Search for the cell housing the specified text and yield its [x, y] center coordinate. 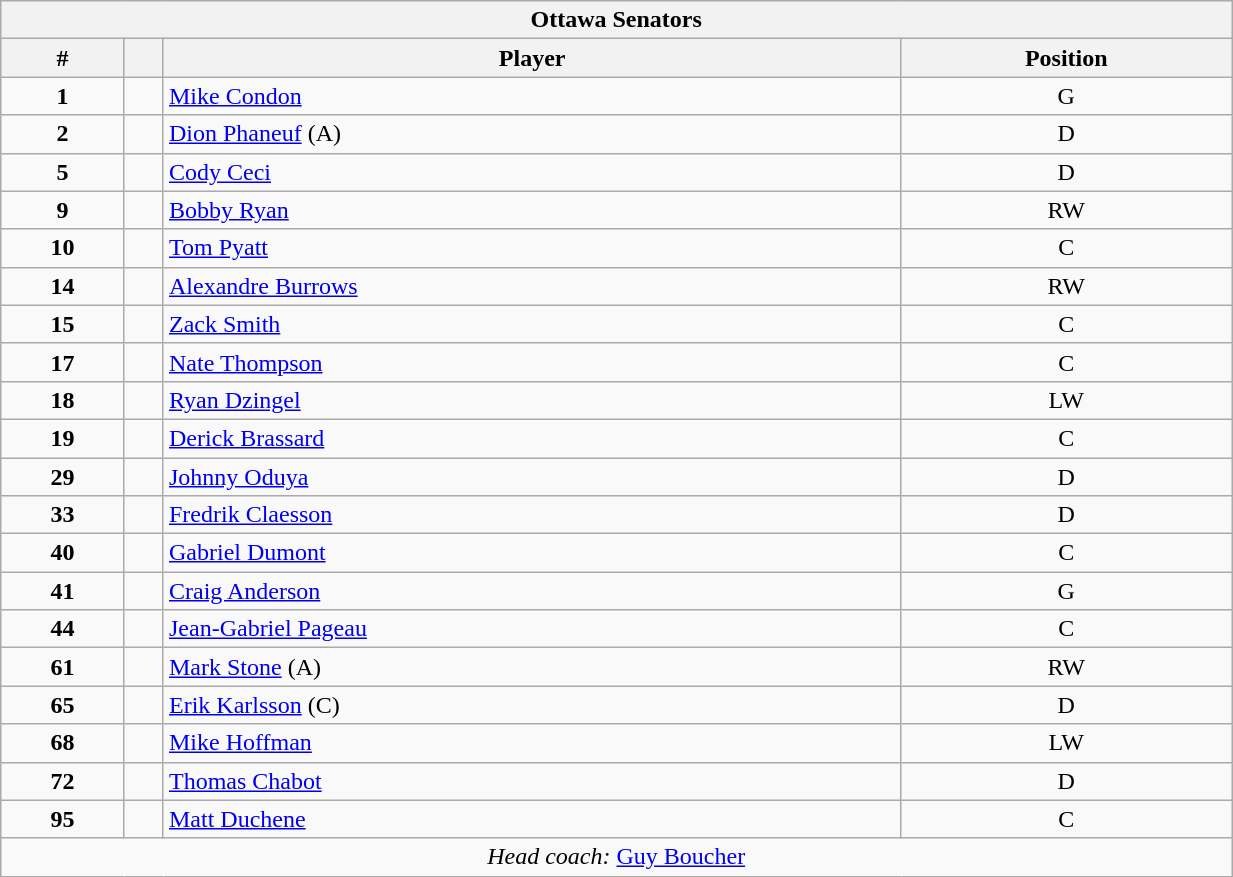
Mike Hoffman [532, 743]
Johnny Oduya [532, 477]
Cody Ceci [532, 172]
Bobby Ryan [532, 210]
Dion Phaneuf (A) [532, 134]
1 [63, 96]
5 [63, 172]
Mike Condon [532, 96]
Matt Duchene [532, 819]
Head coach: Guy Boucher [616, 857]
2 [63, 134]
29 [63, 477]
72 [63, 781]
9 [63, 210]
Ryan Dzingel [532, 400]
33 [63, 515]
44 [63, 629]
18 [63, 400]
# [63, 58]
Position [1066, 58]
19 [63, 438]
Ottawa Senators [616, 20]
40 [63, 553]
Erik Karlsson (C) [532, 705]
Derick Brassard [532, 438]
Mark Stone (A) [532, 667]
Craig Anderson [532, 591]
Jean-Gabriel Pageau [532, 629]
Zack Smith [532, 324]
Gabriel Dumont [532, 553]
17 [63, 362]
Thomas Chabot [532, 781]
15 [63, 324]
68 [63, 743]
65 [63, 705]
Tom Pyatt [532, 248]
Nate Thompson [532, 362]
10 [63, 248]
Fredrik Claesson [532, 515]
Alexandre Burrows [532, 286]
14 [63, 286]
41 [63, 591]
Player [532, 58]
95 [63, 819]
61 [63, 667]
